Scan for the cell matching the given text and deliver its (X, Y) coordinate at center. 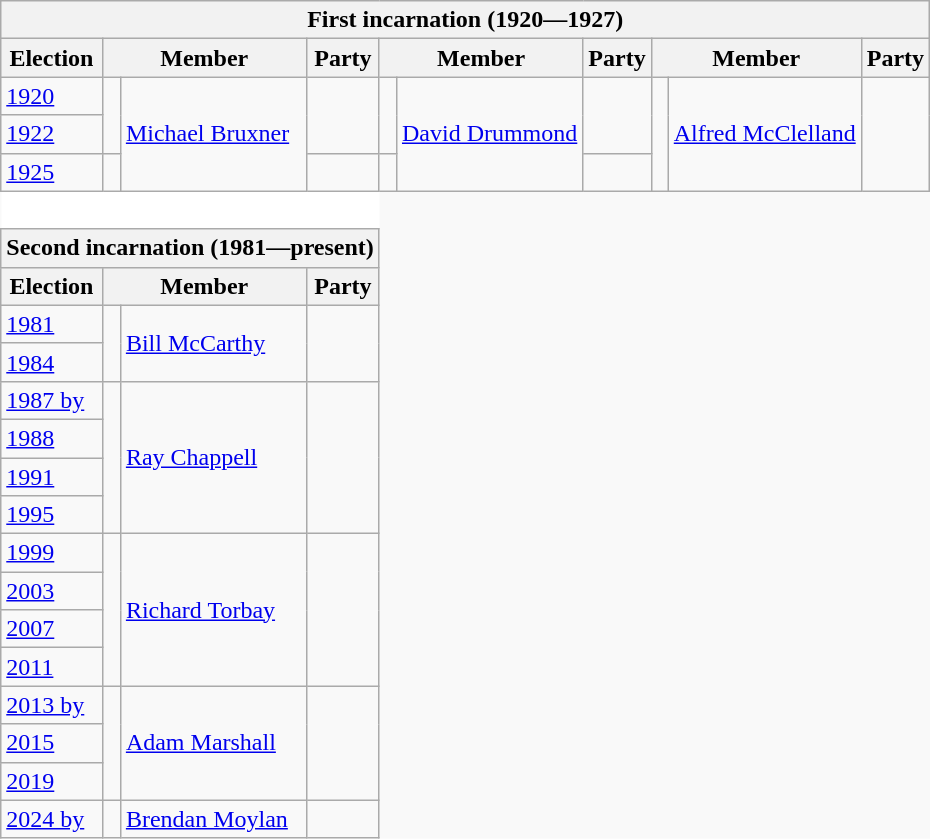
1987 by (52, 400)
Ray Chappell (213, 457)
2007 (52, 629)
2024 by (52, 819)
First incarnation (1920—1927) (466, 20)
2015 (52, 743)
Michael Bruxner (213, 134)
Richard Torbay (213, 610)
1999 (52, 553)
Bill McCarthy (213, 343)
1991 (52, 477)
Second incarnation (1981—present) (190, 248)
2013 by (52, 705)
1984 (52, 362)
Brendan Moylan (213, 819)
David Drummond (489, 134)
1988 (52, 438)
Adam Marshall (213, 743)
2003 (52, 591)
1920 (52, 96)
1925 (52, 172)
1922 (52, 134)
1995 (52, 515)
2019 (52, 781)
1981 (52, 324)
2011 (52, 667)
Alfred McClelland (764, 134)
